Locate the cell with the specified text and output its [X, Y] center coordinate. 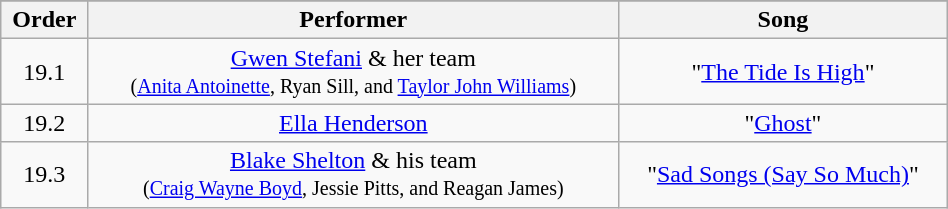
Blake Shelton & his team (Craig Wayne Boyd, Jessie Pitts, and Reagan James) [354, 174]
Order [44, 20]
Performer [354, 20]
19.2 [44, 123]
"The Tide Is High" [784, 72]
19.3 [44, 174]
Ella Henderson [354, 123]
Song [784, 20]
Gwen Stefani & her team (Anita Antoinette, Ryan Sill, and Taylor John Williams) [354, 72]
19.1 [44, 72]
"Ghost" [784, 123]
"Sad Songs (Say So Much)" [784, 174]
